Return (x, y) of the center of cell containing provided text 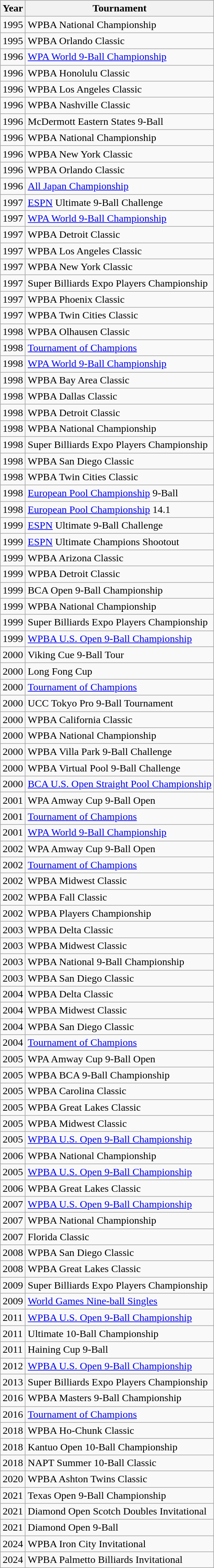
WPBA Masters 9-Ball Championship (120, 1398)
WPBA Honolulu Classic (120, 73)
UCC Tokyo Pro 9-Ball Tournament (120, 703)
2020 (13, 1479)
WPBA Palmetto Billiards Invitational (120, 1560)
NAPT Summer 10-Ball Classic (120, 1463)
WPBA Players Championship (120, 913)
Diamond Open 9-Ball (120, 1528)
Kantuo Open 10-Ball Championship (120, 1447)
Long Fong Cup (120, 671)
WPBA California Classic (120, 720)
WPBA National 9-Ball Championship (120, 962)
European Pool Championship 9-Ball (120, 493)
Texas Open 9-Ball Championship (120, 1495)
Year (13, 8)
Viking Cue 9-Ball Tour (120, 655)
ESPN Ultimate Champions Shootout (120, 542)
WPBA Phoenix Classic (120, 299)
WPBA Villa Park 9-Ball Challenge (120, 752)
WPBA Bay Area Classic (120, 380)
BCA Open 9-Ball Championship (120, 590)
WPBA Dallas Classic (120, 396)
BCA U.S. Open Straight Pool Championship (120, 784)
All Japan Championship (120, 186)
WPBA BCA 9-Ball Championship (120, 1075)
Diamond Open Scotch Doubles Invitational (120, 1512)
WPBA Ashton Twins Classic (120, 1479)
WPBA Nashville Classic (120, 105)
World Games Nine-ball Singles (120, 1301)
Haining Cup 9-Ball (120, 1350)
2013 (13, 1382)
WPBA Carolina Classic (120, 1091)
WPBA Iron City Invitational (120, 1544)
2012 (13, 1366)
WPBA Olhausen Classic (120, 332)
European Pool Championship 14.1 (120, 510)
WPBA Ho-Chunk Classic (120, 1430)
McDermott Eastern States 9-Ball (120, 121)
Tournament (120, 8)
WPBA Virtual Pool 9-Ball Challenge (120, 768)
Ultimate 10-Ball Championship (120, 1334)
Florida Classic (120, 1237)
WPBA Fall Classic (120, 897)
WPBA Arizona Classic (120, 558)
